Detect which cell encompasses the target text, then output its [x, y] center coordinate. 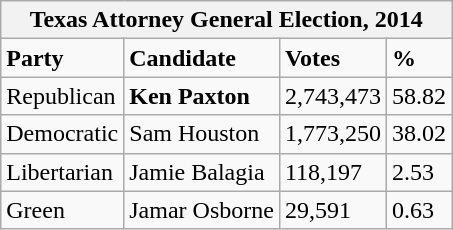
118,197 [332, 172]
58.82 [420, 96]
Green [62, 210]
2.53 [420, 172]
1,773,250 [332, 134]
Texas Attorney General Election, 2014 [226, 20]
Republican [62, 96]
Sam Houston [202, 134]
Candidate [202, 58]
Jamie Balagia [202, 172]
Party [62, 58]
29,591 [332, 210]
38.02 [420, 134]
% [420, 58]
Democratic [62, 134]
Libertarian [62, 172]
Votes [332, 58]
2,743,473 [332, 96]
Ken Paxton [202, 96]
0.63 [420, 210]
Jamar Osborne [202, 210]
